Return [x, y] of the center of cell containing provided text 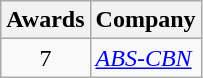
Awards [46, 20]
Company [146, 20]
ABS-CBN [146, 58]
7 [46, 58]
